Output the (X, Y) coordinate of the center of the cell containing the given text.  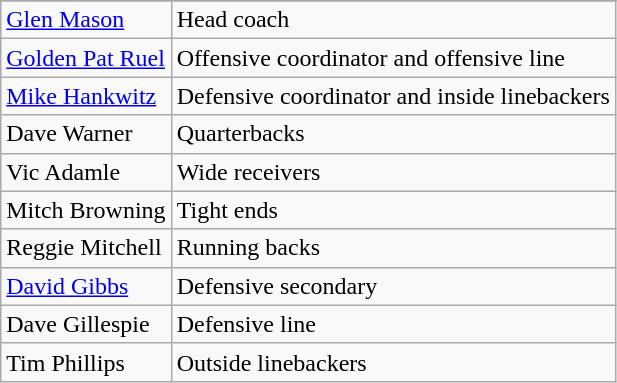
Reggie Mitchell (86, 248)
Tim Phillips (86, 362)
Dave Warner (86, 134)
Offensive coordinator and offensive line (393, 58)
Dave Gillespie (86, 324)
Defensive secondary (393, 286)
Quarterbacks (393, 134)
Defensive line (393, 324)
Running backs (393, 248)
Glen Mason (86, 20)
Defensive coordinator and inside linebackers (393, 96)
Golden Pat Ruel (86, 58)
Outside linebackers (393, 362)
Wide receivers (393, 172)
David Gibbs (86, 286)
Vic Adamle (86, 172)
Tight ends (393, 210)
Mitch Browning (86, 210)
Head coach (393, 20)
Mike Hankwitz (86, 96)
